From the cell containing the given text, extract its center point as (x, y) coordinate. 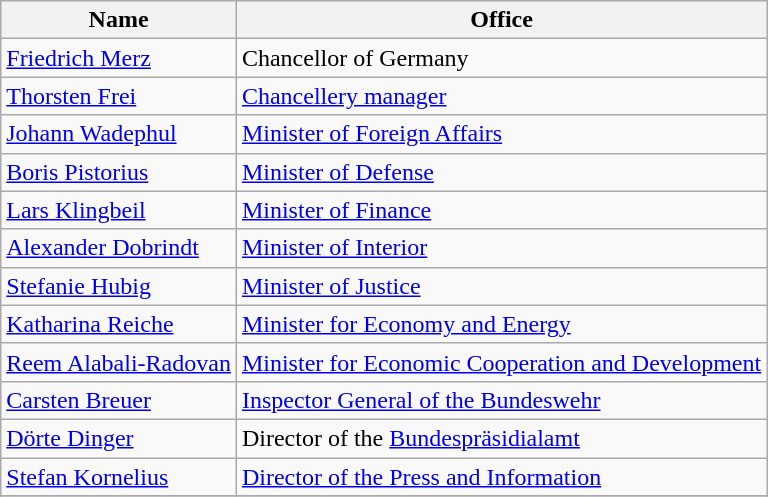
Thorsten Frei (119, 96)
Office (501, 20)
Minister for Economy and Energy (501, 324)
Minister for Economic Cooperation and Development (501, 362)
Stefan Kornelius (119, 477)
Director of the Bundespräsidialamt (501, 438)
Lars Klingbeil (119, 210)
Reem Alabali-Radovan (119, 362)
Name (119, 20)
Minister of Foreign Affairs (501, 134)
Minister of Defense (501, 172)
Minister of Finance (501, 210)
Carsten Breuer (119, 400)
Boris Pistorius (119, 172)
Friedrich Merz (119, 58)
Chancellor of Germany (501, 58)
Katharina Reiche (119, 324)
Inspector General of the Bundeswehr (501, 400)
Dörte Dinger (119, 438)
Alexander Dobrindt (119, 248)
Stefanie Hubig (119, 286)
Minister of Interior (501, 248)
Director of the Press and Information (501, 477)
Minister of Justice (501, 286)
Chancellery manager (501, 96)
Johann Wadephul (119, 134)
